Scan for the cell matching the given text and deliver its [X, Y] coordinate at center. 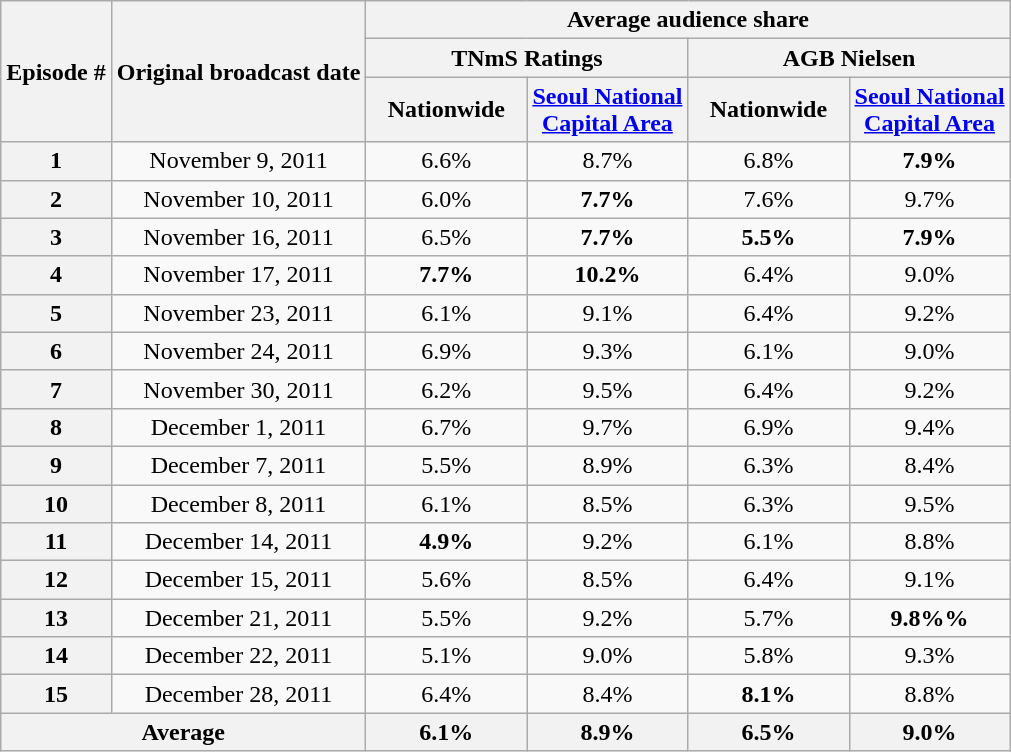
4.9% [446, 542]
TNmS Ratings [527, 58]
5.7% [768, 618]
December 15, 2011 [238, 580]
5.1% [446, 656]
6.0% [446, 199]
14 [56, 656]
9.4% [930, 427]
9.8%% [930, 618]
November 9, 2011 [238, 161]
Original broadcast date [238, 72]
10.2% [608, 275]
3 [56, 237]
7 [56, 389]
8.7% [608, 161]
December 14, 2011 [238, 542]
November 17, 2011 [238, 275]
December 7, 2011 [238, 465]
8.1% [768, 694]
Average [184, 732]
10 [56, 503]
6.8% [768, 161]
Episode # [56, 72]
12 [56, 580]
15 [56, 694]
5.8% [768, 656]
9 [56, 465]
6.2% [446, 389]
7.6% [768, 199]
December 1, 2011 [238, 427]
December 22, 2011 [238, 656]
5 [56, 313]
November 16, 2011 [238, 237]
November 30, 2011 [238, 389]
2 [56, 199]
December 28, 2011 [238, 694]
AGB Nielsen [849, 58]
13 [56, 618]
Average audience share [688, 20]
November 23, 2011 [238, 313]
5.6% [446, 580]
8 [56, 427]
1 [56, 161]
11 [56, 542]
November 24, 2011 [238, 351]
6.7% [446, 427]
November 10, 2011 [238, 199]
December 8, 2011 [238, 503]
6 [56, 351]
4 [56, 275]
December 21, 2011 [238, 618]
6.6% [446, 161]
